Scan for the cell matching the given text and deliver its (x, y) coordinate at center. 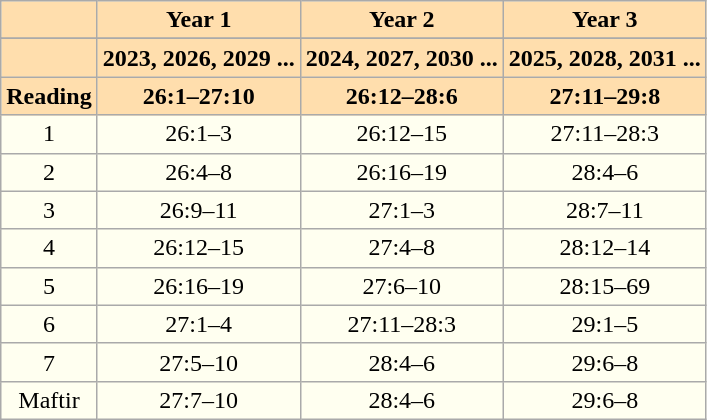
4 (49, 248)
2023, 2026, 2029 ... (198, 58)
6 (49, 324)
5 (49, 286)
27:6–10 (402, 286)
27:11–29:8 (604, 96)
27:1–3 (402, 210)
26:1–3 (198, 134)
26:4–8 (198, 172)
28:7–11 (604, 210)
26:1–27:10 (198, 96)
Reading (49, 96)
27:5–10 (198, 362)
29:1–5 (604, 324)
2 (49, 172)
28:12–14 (604, 248)
27:1–4 (198, 324)
27:7–10 (198, 400)
Year 3 (604, 20)
3 (49, 210)
1 (49, 134)
2025, 2028, 2031 ... (604, 58)
26:12–28:6 (402, 96)
Year 1 (198, 20)
7 (49, 362)
2024, 2027, 2030 ... (402, 58)
28:15–69 (604, 286)
Maftir (49, 400)
26:9–11 (198, 210)
Year 2 (402, 20)
27:4–8 (402, 248)
